For the text-containing cell, return its midpoint in (X, Y) coordinate format. 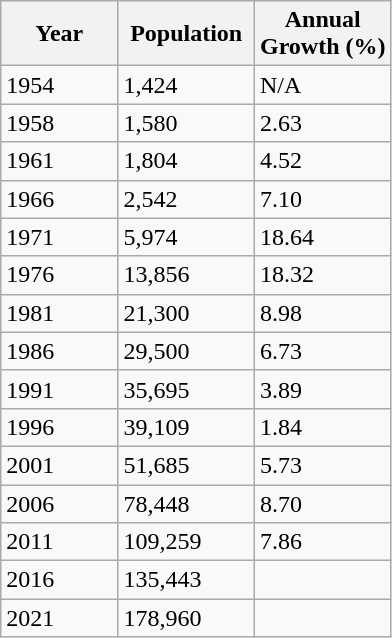
21,300 (186, 313)
1,804 (186, 161)
39,109 (186, 427)
N/A (322, 85)
6.73 (322, 351)
5.73 (322, 465)
1981 (60, 313)
3.89 (322, 389)
1986 (60, 351)
4.52 (322, 161)
51,685 (186, 465)
2,542 (186, 199)
35,695 (186, 389)
2001 (60, 465)
AnnualGrowth (%) (322, 34)
1966 (60, 199)
1.84 (322, 427)
109,259 (186, 542)
1991 (60, 389)
78,448 (186, 503)
8.98 (322, 313)
7.86 (322, 542)
1976 (60, 275)
2.63 (322, 123)
1971 (60, 237)
2021 (60, 618)
18.64 (322, 237)
29,500 (186, 351)
5,974 (186, 237)
1958 (60, 123)
1954 (60, 85)
2006 (60, 503)
7.10 (322, 199)
2011 (60, 542)
Population (186, 34)
135,443 (186, 580)
2016 (60, 580)
18.32 (322, 275)
1,424 (186, 85)
1,580 (186, 123)
178,960 (186, 618)
8.70 (322, 503)
Year (60, 34)
1961 (60, 161)
13,856 (186, 275)
1996 (60, 427)
